For the text-containing cell, return its midpoint in [x, y] coordinate format. 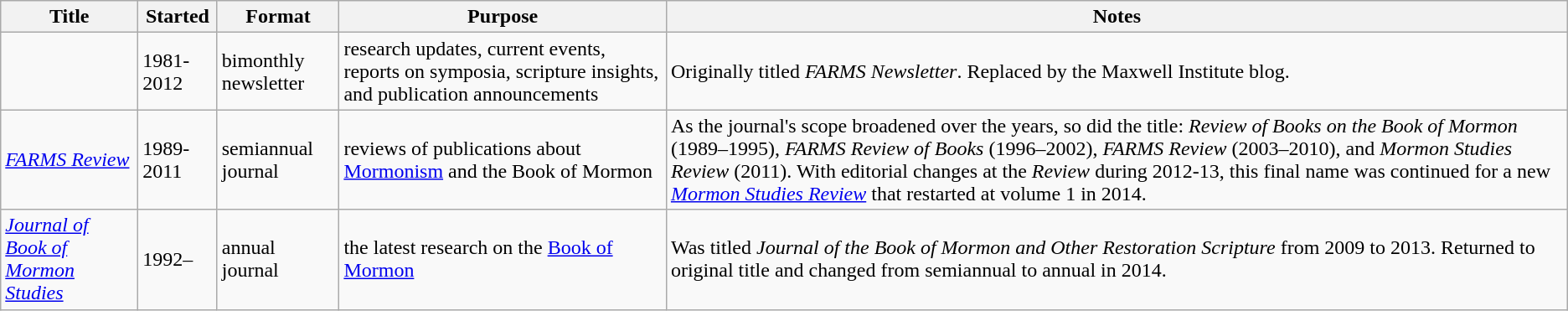
Originally titled FARMS Newsletter. Replaced by the Maxwell Institute blog. [1117, 71]
reviews of publications about Mormonism and the Book of Mormon [503, 159]
Notes [1117, 17]
Format [278, 17]
Started [178, 17]
bimonthly newsletter [278, 71]
1989-2011 [178, 159]
the latest research on the Book of Mormon [503, 260]
1992– [178, 260]
FARMS Review [70, 159]
1981-2012 [178, 71]
Purpose [503, 17]
annual journal [278, 260]
research updates, current events, reports on symposia, scripture insights, and publication announcements [503, 71]
Journal of Book of Mormon Studies [70, 260]
Title [70, 17]
semiannual journal [278, 159]
